Identify which cell holds the provided text, then report its (x, y) central coordinate. 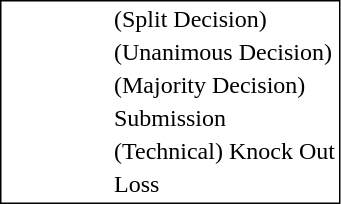
Submission (224, 119)
(Technical) Knock Out (224, 151)
(Majority Decision) (224, 85)
(Unanimous Decision) (224, 53)
(Split Decision) (224, 19)
Loss (224, 185)
